Pinpoint the cell where the given text exists, returning its (x, y) midpoint coordinate. 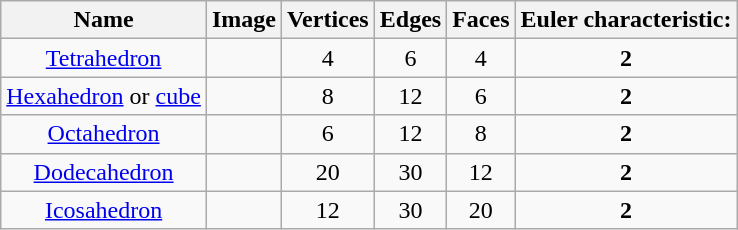
Name (104, 20)
Faces (481, 20)
Hexahedron or cube (104, 96)
Euler characteristic: (626, 20)
Tetrahedron (104, 58)
Dodecahedron (104, 172)
Icosahedron (104, 210)
Edges (410, 20)
Vertices (328, 20)
Octahedron (104, 134)
Image (244, 20)
